Locate the cell with the specified text and output its [x, y] center coordinate. 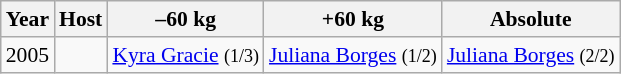
Juliana Borges (1/2) [353, 55]
Juliana Borges (2/2) [531, 55]
–60 kg [186, 19]
+60 kg [353, 19]
2005 [28, 55]
Year [28, 19]
Host [80, 19]
Kyra Gracie (1/3) [186, 55]
Absolute [531, 19]
